Output the (x, y) coordinate of the center of the cell containing the given text.  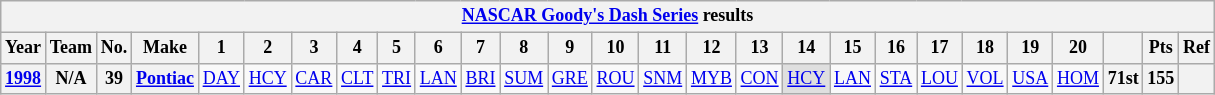
Pontiac (166, 78)
SNM (663, 78)
14 (806, 48)
17 (940, 48)
5 (397, 48)
NASCAR Goody's Dash Series results (608, 16)
USA (1030, 78)
TRI (397, 78)
20 (1078, 48)
Team (70, 48)
15 (853, 48)
16 (896, 48)
CLT (358, 78)
GRE (570, 78)
ROU (616, 78)
SUM (524, 78)
7 (480, 48)
13 (760, 48)
155 (1161, 78)
Year (24, 48)
9 (570, 48)
Ref (1197, 48)
8 (524, 48)
71st (1123, 78)
3 (314, 48)
HOM (1078, 78)
11 (663, 48)
STA (896, 78)
2 (268, 48)
Make (166, 48)
12 (712, 48)
39 (114, 78)
DAY (221, 78)
6 (438, 48)
No. (114, 48)
VOL (985, 78)
LOU (940, 78)
MYB (712, 78)
19 (1030, 48)
4 (358, 48)
CAR (314, 78)
BRI (480, 78)
1 (221, 48)
CON (760, 78)
N/A (70, 78)
10 (616, 48)
Pts (1161, 48)
18 (985, 48)
1998 (24, 78)
